Return the [x, y] coordinate for the center point of the cell that contains the specified text.  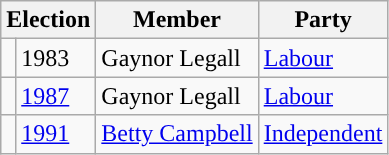
Independent [323, 134]
1983 [56, 58]
Member [177, 20]
1987 [56, 96]
Party [323, 20]
1991 [56, 134]
Election [48, 20]
Betty Campbell [177, 134]
